Scan for the cell matching the given text and deliver its [X, Y] coordinate at center. 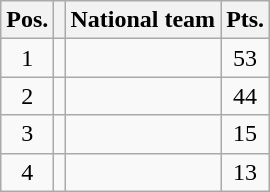
National team [143, 20]
53 [246, 58]
Pos. [28, 20]
Pts. [246, 20]
44 [246, 96]
1 [28, 58]
3 [28, 134]
4 [28, 172]
15 [246, 134]
2 [28, 96]
13 [246, 172]
